Find where the given text appears and provide that cell's center as [X, Y] coordinate. 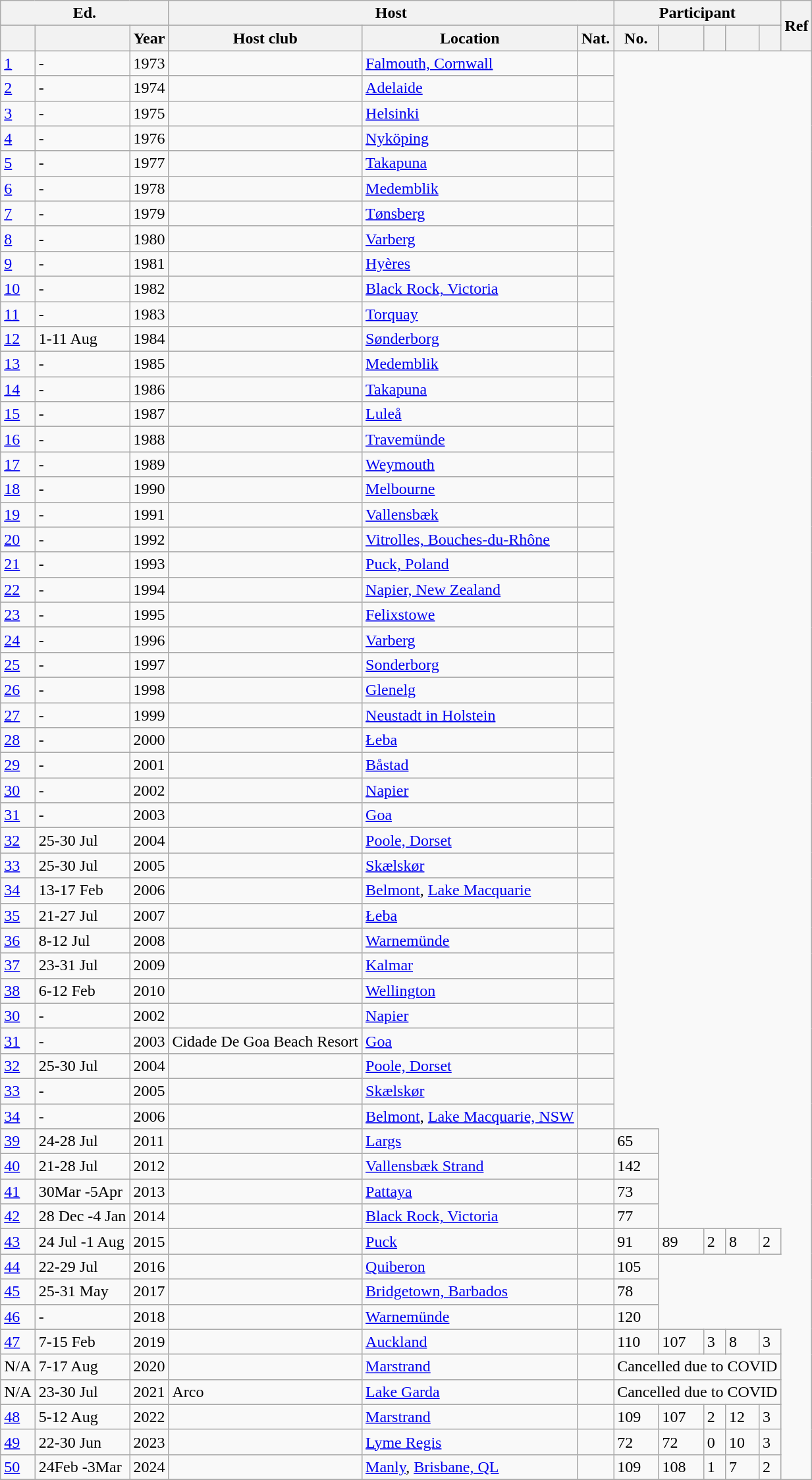
2013 [149, 1192]
1993 [149, 564]
4 [18, 138]
Kalmar [470, 966]
1989 [149, 464]
2009 [149, 966]
1986 [149, 389]
120 [636, 1317]
7-15 Feb [82, 1342]
Auckland [470, 1342]
11 [18, 314]
20 [18, 539]
Felixstowe [470, 615]
Vitrolles, Bouches-du-Rhône [470, 539]
1982 [149, 288]
Ed. [84, 13]
29 [18, 765]
21-28 Jul [82, 1166]
Lake Garda [470, 1392]
26 [18, 690]
1995 [149, 615]
24 [18, 640]
13-17 Feb [82, 891]
2016 [149, 1267]
Travemünde [470, 439]
Host club [265, 38]
Quiberon [470, 1267]
23-30 Jul [82, 1392]
2019 [149, 1342]
Lyme Regis [470, 1442]
1984 [149, 339]
2012 [149, 1166]
73 [636, 1192]
Largs [470, 1141]
1980 [149, 238]
Glenelg [470, 690]
36 [18, 941]
Neustadt in Holstein [470, 715]
28 Dec -4 Jan [82, 1217]
16 [18, 439]
21 [18, 564]
2018 [149, 1317]
Belmont, Lake Macquarie, NSW [470, 1116]
2022 [149, 1417]
50 [18, 1467]
1976 [149, 138]
6 [18, 188]
77 [636, 1217]
1992 [149, 539]
Manly, Brisbane, QL [470, 1467]
1998 [149, 690]
78 [636, 1292]
5 [18, 163]
2017 [149, 1292]
Adelaide [470, 88]
15 [18, 414]
Helsinki [470, 113]
18 [18, 489]
Sønderborg [470, 339]
1991 [149, 514]
Puck [470, 1242]
1987 [149, 414]
22-29 Jul [82, 1267]
Puck, Poland [470, 564]
45 [18, 1292]
2014 [149, 1217]
23-31 Jul [82, 966]
37 [18, 966]
35 [18, 916]
8-12 Jul [82, 941]
2023 [149, 1442]
Belmont, Lake Macquarie [470, 891]
Napier, New Zealand [470, 589]
142 [636, 1166]
24 Jul -1 Aug [82, 1242]
Location [470, 38]
38 [18, 991]
1981 [149, 263]
Tønsberg [470, 213]
Melbourne [470, 489]
Bridgetown, Barbados [470, 1292]
2007 [149, 916]
Båstad [470, 765]
1999 [149, 715]
1977 [149, 163]
Sonderborg [470, 665]
Nyköping [470, 138]
44 [18, 1267]
39 [18, 1141]
2008 [149, 941]
9 [18, 263]
13 [18, 364]
Wellington [470, 991]
19 [18, 514]
5-12 Aug [82, 1417]
2001 [149, 765]
1973 [149, 63]
24Feb -3Mar [82, 1467]
1997 [149, 665]
2015 [149, 1242]
Weymouth [470, 464]
Participant [697, 13]
46 [18, 1317]
Vallensbæk Strand [470, 1166]
24-28 Jul [82, 1141]
1990 [149, 489]
28 [18, 740]
1975 [149, 113]
105 [636, 1267]
23 [18, 615]
17 [18, 464]
Falmouth, Cornwall [470, 63]
27 [18, 715]
42 [18, 1217]
21-27 Jul [82, 916]
Hyères [470, 263]
14 [18, 389]
Torquay [470, 314]
25-31 May [82, 1292]
Ref [797, 26]
47 [18, 1342]
1979 [149, 213]
Arco [265, 1392]
41 [18, 1192]
Nat. [595, 38]
1983 [149, 314]
1994 [149, 589]
Year [149, 38]
1978 [149, 188]
No. [636, 38]
48 [18, 1417]
65 [636, 1141]
91 [636, 1242]
1-11 Aug [82, 339]
2024 [149, 1467]
2021 [149, 1392]
1996 [149, 640]
25 [18, 665]
110 [636, 1342]
30Mar -5Apr [82, 1192]
22-30 Jun [82, 1442]
Vallensbæk [470, 514]
43 [18, 1242]
1988 [149, 439]
40 [18, 1166]
89 [681, 1242]
Luleå [470, 414]
Cidade De Goa Beach Resort [265, 1041]
22 [18, 589]
2010 [149, 991]
Host [391, 13]
108 [681, 1467]
0 [714, 1442]
1974 [149, 88]
Pattaya [470, 1192]
2011 [149, 1141]
2020 [149, 1367]
1985 [149, 364]
7-17 Aug [82, 1367]
49 [18, 1442]
2000 [149, 740]
6-12 Feb [82, 991]
